Extract the [x, y] coordinate from the center of the cell holding the provided text.  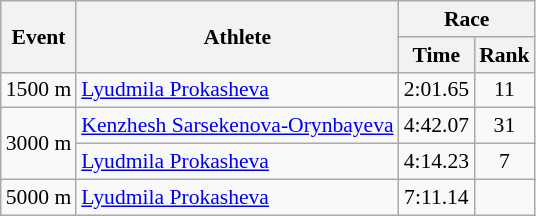
7:11.14 [436, 197]
2:01.65 [436, 90]
Rank [504, 55]
4:14.23 [436, 162]
11 [504, 90]
1500 m [38, 90]
Kenzhesh Sarsekenova-Orynbayeva [237, 126]
5000 m [38, 197]
3000 m [38, 144]
4:42.07 [436, 126]
Race [467, 19]
Athlete [237, 36]
7 [504, 162]
Time [436, 55]
31 [504, 126]
Event [38, 36]
